Output the [x, y] coordinate of the center of the cell containing the given text.  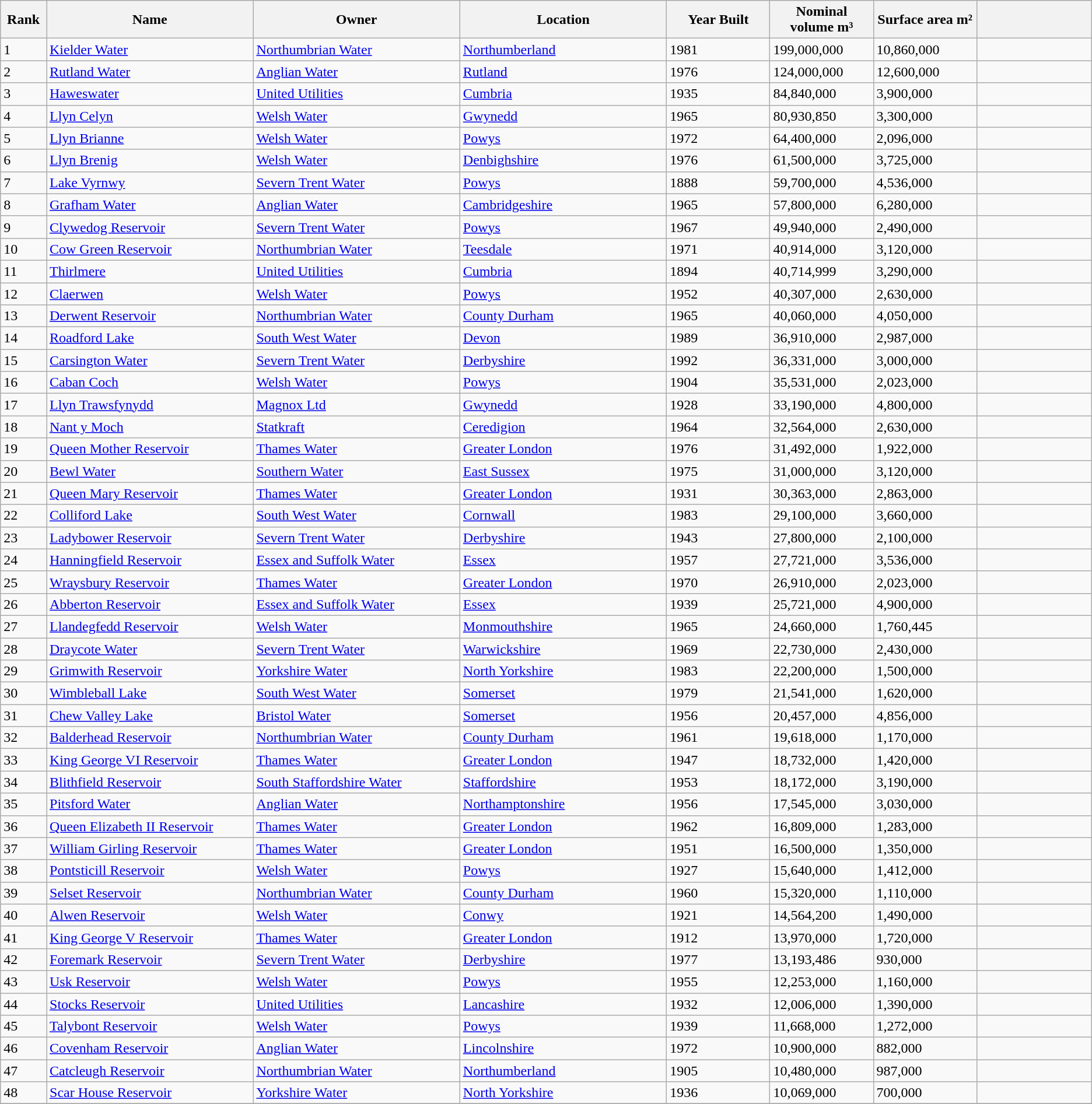
Clywedog Reservoir [150, 227]
1,160,000 [925, 982]
Owner [356, 20]
1,272,000 [925, 1026]
14 [23, 338]
Hanningfield Reservoir [150, 560]
11 [23, 271]
930,000 [925, 959]
40 [23, 915]
31,492,000 [821, 449]
Talybont Reservoir [150, 1026]
882,000 [925, 1049]
5 [23, 138]
4,800,000 [925, 405]
2,987,000 [925, 338]
Chew Valley Lake [150, 716]
Roadford Lake [150, 338]
3,300,000 [925, 116]
32 [23, 738]
1971 [719, 249]
Wraysbury Reservoir [150, 582]
22,730,000 [821, 649]
East Sussex [563, 471]
35 [23, 804]
25 [23, 582]
Monmouthshire [563, 626]
2 [23, 72]
3,290,000 [925, 271]
21 [23, 493]
1,170,000 [925, 738]
Ceredigion [563, 427]
1957 [719, 560]
Warwickshire [563, 649]
Haweswater [150, 94]
987,000 [925, 1071]
12,253,000 [821, 982]
Pontsticill Reservoir [150, 871]
Cambridgeshire [563, 205]
Llyn Brianne [150, 138]
45 [23, 1026]
1970 [719, 582]
1912 [719, 937]
1,760,445 [925, 626]
61,500,000 [821, 160]
12,006,000 [821, 1004]
Llandegfedd Reservoir [150, 626]
Grafham Water [150, 205]
30,363,000 [821, 493]
Balderhead Reservoir [150, 738]
1981 [719, 50]
84,840,000 [821, 94]
6,280,000 [925, 205]
15,640,000 [821, 871]
Year Built [719, 20]
40,914,000 [821, 249]
3,030,000 [925, 804]
1979 [719, 693]
1921 [719, 915]
20,457,000 [821, 716]
1 [23, 50]
1,390,000 [925, 1004]
33 [23, 760]
Statkraft [356, 427]
Caban Coch [150, 383]
2,430,000 [925, 649]
King George VI Reservoir [150, 760]
Bristol Water [356, 716]
Cow Green Reservoir [150, 249]
3,725,000 [925, 160]
10 [23, 249]
44 [23, 1004]
Rutland Water [150, 72]
Conwy [563, 915]
South Staffordshire Water [356, 782]
Claerwen [150, 293]
23 [23, 538]
40,714,999 [821, 271]
1,490,000 [925, 915]
1962 [719, 826]
1943 [719, 538]
Abberton Reservoir [150, 604]
King George V Reservoir [150, 937]
1936 [719, 1093]
26 [23, 604]
12,600,000 [925, 72]
18,732,000 [821, 760]
700,000 [925, 1093]
40,307,000 [821, 293]
Nominal volume m³ [821, 20]
24 [23, 560]
Pitsford Water [150, 804]
27,721,000 [821, 560]
1,420,000 [925, 760]
Lincolnshire [563, 1049]
Rank [23, 20]
Carsington Water [150, 360]
25,721,000 [821, 604]
64,400,000 [821, 138]
1,620,000 [925, 693]
39 [23, 893]
4,900,000 [925, 604]
34 [23, 782]
47 [23, 1071]
13,970,000 [821, 937]
15 [23, 360]
1935 [719, 94]
9 [23, 227]
1,350,000 [925, 849]
1927 [719, 871]
80,930,850 [821, 116]
3,660,000 [925, 516]
1989 [719, 338]
10,069,000 [821, 1093]
10,860,000 [925, 50]
30 [23, 693]
3,536,000 [925, 560]
Lancashire [563, 1004]
59,700,000 [821, 183]
Colliford Lake [150, 516]
Catcleugh Reservoir [150, 1071]
Usk Reservoir [150, 982]
Denbighshire [563, 160]
38 [23, 871]
Teesdale [563, 249]
21,541,000 [821, 693]
40,060,000 [821, 316]
1,283,000 [925, 826]
36,331,000 [821, 360]
36 [23, 826]
8 [23, 205]
46 [23, 1049]
35,531,000 [821, 383]
1992 [719, 360]
14,564,200 [821, 915]
1,500,000 [925, 671]
3 [23, 94]
1931 [719, 493]
William Girling Reservoir [150, 849]
1932 [719, 1004]
6 [23, 160]
Thirlmere [150, 271]
Grimwith Reservoir [150, 671]
1961 [719, 738]
199,000,000 [821, 50]
1,922,000 [925, 449]
Nant y Moch [150, 427]
1969 [719, 649]
2,863,000 [925, 493]
29 [23, 671]
11,668,000 [821, 1026]
16,809,000 [821, 826]
1952 [719, 293]
27,800,000 [821, 538]
Rutland [563, 72]
31,000,000 [821, 471]
36,910,000 [821, 338]
Kielder Water [150, 50]
Selset Reservoir [150, 893]
10,900,000 [821, 1049]
1960 [719, 893]
16 [23, 383]
18,172,000 [821, 782]
Devon [563, 338]
1953 [719, 782]
Queen Mother Reservoir [150, 449]
Surface area m² [925, 20]
22 [23, 516]
1955 [719, 982]
57,800,000 [821, 205]
17 [23, 405]
37 [23, 849]
24,660,000 [821, 626]
17,545,000 [821, 804]
13,193,486 [821, 959]
1888 [719, 183]
Blithfield Reservoir [150, 782]
3,000,000 [925, 360]
20 [23, 471]
Foremark Reservoir [150, 959]
1951 [719, 849]
16,500,000 [821, 849]
124,000,000 [821, 72]
42 [23, 959]
Llyn Brenig [150, 160]
31 [23, 716]
1904 [719, 383]
1905 [719, 1071]
Bewl Water [150, 471]
22,200,000 [821, 671]
19,618,000 [821, 738]
Name [150, 20]
49,940,000 [821, 227]
Location [563, 20]
Wimbleball Lake [150, 693]
1967 [719, 227]
Draycote Water [150, 649]
18 [23, 427]
Lake Vyrnwy [150, 183]
Queen Elizabeth II Reservoir [150, 826]
Cornwall [563, 516]
1928 [719, 405]
7 [23, 183]
1975 [719, 471]
41 [23, 937]
Northamptonshire [563, 804]
26,910,000 [821, 582]
15,320,000 [821, 893]
1977 [719, 959]
4,856,000 [925, 716]
Southern Water [356, 471]
2,490,000 [925, 227]
Magnox Ltd [356, 405]
1947 [719, 760]
33,190,000 [821, 405]
1,412,000 [925, 871]
1,110,000 [925, 893]
3,190,000 [925, 782]
12 [23, 293]
2,096,000 [925, 138]
1964 [719, 427]
43 [23, 982]
10,480,000 [821, 1071]
4,050,000 [925, 316]
19 [23, 449]
27 [23, 626]
Covenham Reservoir [150, 1049]
Scar House Reservoir [150, 1093]
29,100,000 [821, 516]
32,564,000 [821, 427]
2,100,000 [925, 538]
Ladybower Reservoir [150, 538]
4,536,000 [925, 183]
Alwen Reservoir [150, 915]
4 [23, 116]
Derwent Reservoir [150, 316]
Queen Mary Reservoir [150, 493]
3,900,000 [925, 94]
28 [23, 649]
13 [23, 316]
1,720,000 [925, 937]
Staffordshire [563, 782]
Stocks Reservoir [150, 1004]
Llyn Celyn [150, 116]
1894 [719, 271]
48 [23, 1093]
Llyn Trawsfynydd [150, 405]
